Return [X, Y] of the center of cell containing provided text 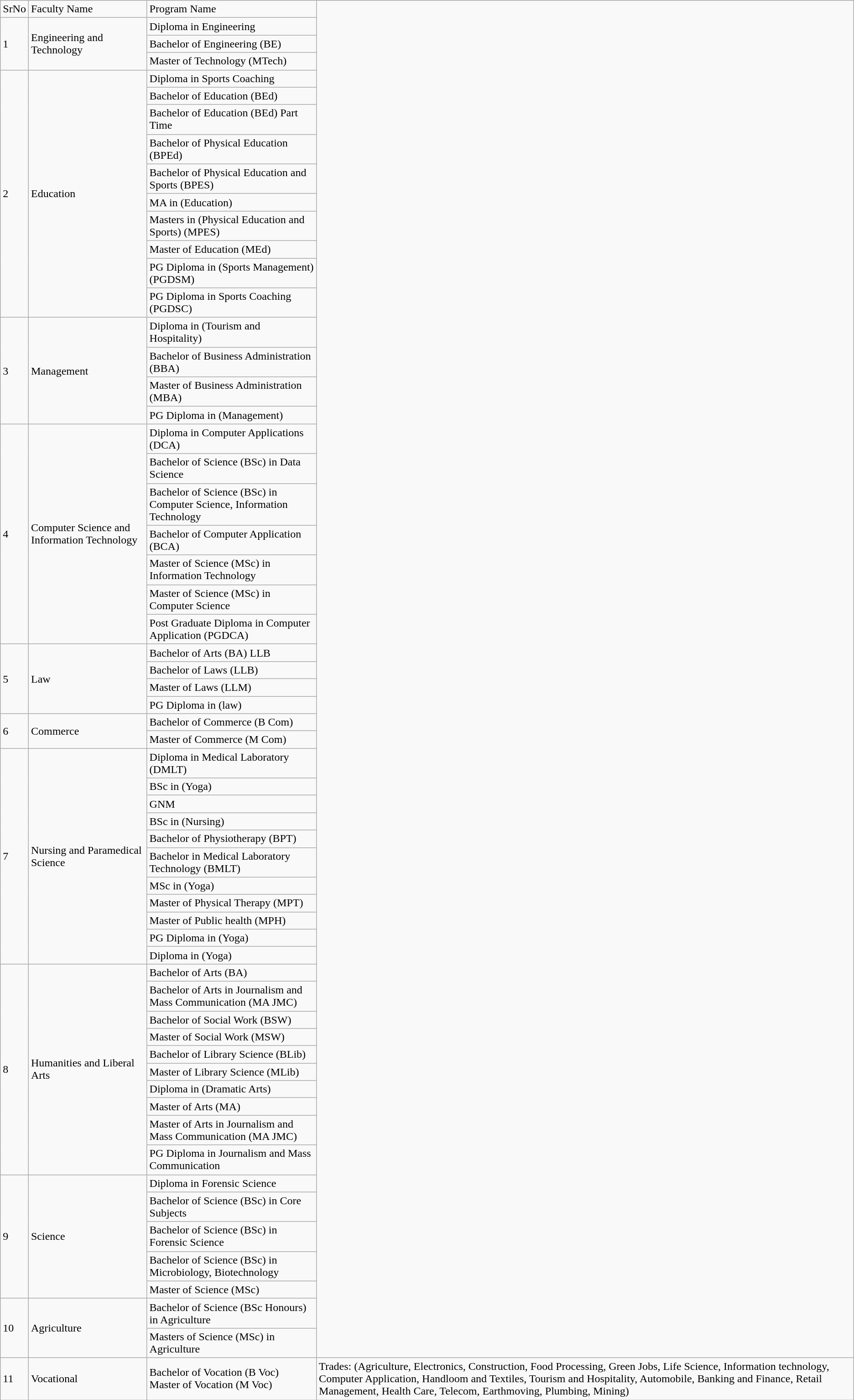
PG Diploma in (Management) [232, 415]
Master of Business Administration (MBA) [232, 392]
Bachelor of Physical Education (BPEd) [232, 149]
5 [15, 679]
Faculty Name [88, 9]
Master of Education (MEd) [232, 249]
Bachelor of Science (BSc) in Microbiology, Biotechnology [232, 1266]
Bachelor of Education (BEd) [232, 96]
PG Diploma in Journalism and Mass Communication [232, 1160]
Diploma in Engineering [232, 26]
Commerce [88, 731]
PG Diploma in (Yoga) [232, 938]
Master of Science (MSc) in Information Technology [232, 569]
Diploma in Computer Applications (DCA) [232, 439]
Diploma in Forensic Science [232, 1183]
Vocational [88, 1379]
6 [15, 731]
2 [15, 193]
Engineering and Technology [88, 44]
Agriculture [88, 1328]
8 [15, 1069]
Bachelor of Laws (LLB) [232, 670]
Master of Arts in Journalism and Mass Communication (MA JMC) [232, 1130]
PG Diploma in (law) [232, 705]
Bachelor of Computer Application (BCA) [232, 540]
Science [88, 1237]
Masters of Science (MSc) in Agriculture [232, 1343]
Bachelor of Science (BSc Honours) in Agriculture [232, 1313]
Master of Library Science (MLib) [232, 1072]
Bachelor of Science (BSc) in Data Science [232, 468]
Bachelor of Engineering (BE) [232, 44]
Master of Arts (MA) [232, 1107]
Education [88, 193]
Master of Public health (MPH) [232, 920]
Bachelor in Medical Laboratory Technology (BMLT) [232, 862]
Master of Science (MSc) in Computer Science [232, 600]
MA in (Education) [232, 202]
1 [15, 44]
BSc in (Nursing) [232, 821]
Master of Science (MSc) [232, 1290]
Bachelor of Vocation (B Voc)Master of Vocation (M Voc) [232, 1379]
10 [15, 1328]
Post Graduate Diploma in Computer Application (PGDCA) [232, 629]
Management [88, 371]
Masters in (Physical Education and Sports) (MPES) [232, 225]
Bachelor of Arts (BA) [232, 972]
Law [88, 679]
4 [15, 534]
MSc in (Yoga) [232, 886]
GNM [232, 804]
Master of Physical Therapy (MPT) [232, 903]
Diploma in Sports Coaching [232, 78]
Bachelor of Science (BSc) in Forensic Science [232, 1237]
Bachelor of Social Work (BSW) [232, 1020]
BSc in (Yoga) [232, 787]
Computer Science and Information Technology [88, 534]
3 [15, 371]
Master of Technology (MTech) [232, 61]
Master of Social Work (MSW) [232, 1037]
Nursing and Paramedical Science [88, 856]
Bachelor of Arts in Journalism and Mass Communication (MA JMC) [232, 996]
7 [15, 856]
Humanities and Liberal Arts [88, 1069]
Diploma in (Yoga) [232, 955]
Master of Commerce (M Com) [232, 740]
Diploma in Medical Laboratory (DMLT) [232, 763]
Master of Laws (LLM) [232, 687]
Bachelor of Physiotherapy (BPT) [232, 839]
PG Diploma in Sports Coaching (PGDSC) [232, 303]
Bachelor of Science (BSc) in Core Subjects [232, 1207]
9 [15, 1237]
Bachelor of Science (BSc) in Computer Science, Information Technology [232, 504]
Diploma in (Tourism and Hospitality) [232, 332]
Bachelor of Business Administration (BBA) [232, 362]
Bachelor of Physical Education and Sports (BPES) [232, 179]
Bachelor of Arts (BA) LLB [232, 653]
Bachelor of Library Science (BLib) [232, 1055]
11 [15, 1379]
PG Diploma in (Sports Management) (PGDSM) [232, 273]
SrNo [15, 9]
Diploma in (Dramatic Arts) [232, 1089]
Program Name [232, 9]
Bachelor of Commerce (B Com) [232, 722]
Bachelor of Education (BEd) Part Time [232, 120]
